Pinpoint the cell where the given text exists, returning its (X, Y) midpoint coordinate. 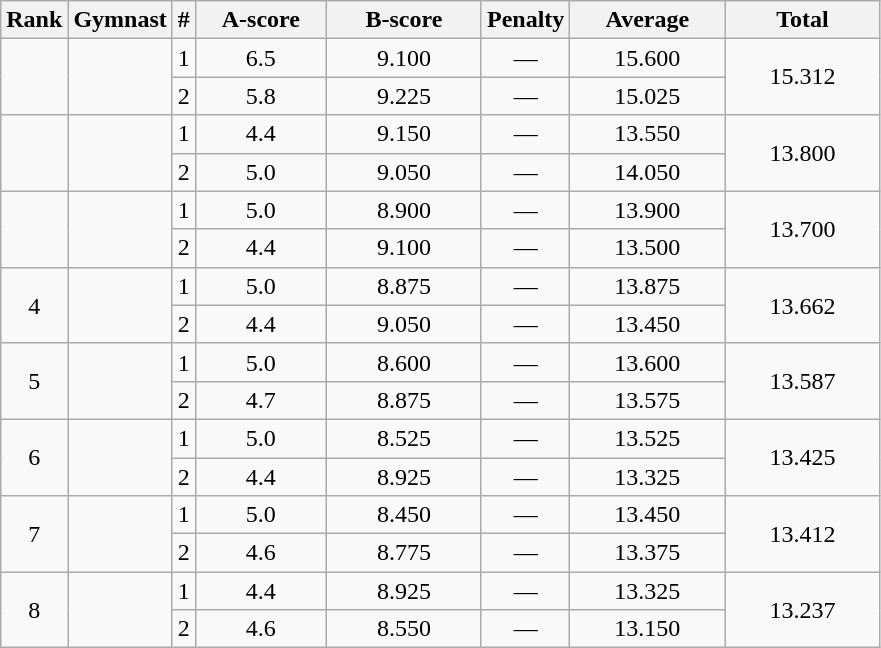
13.237 (802, 610)
B-score (404, 20)
8 (34, 610)
13.425 (802, 457)
5 (34, 381)
15.312 (802, 77)
13.575 (648, 400)
14.050 (648, 172)
8.550 (404, 629)
Total (802, 20)
4 (34, 305)
Gymnast (120, 20)
Average (648, 20)
13.550 (648, 134)
13.900 (648, 210)
8.525 (404, 438)
13.587 (802, 381)
13.525 (648, 438)
15.600 (648, 58)
13.600 (648, 362)
13.412 (802, 534)
13.500 (648, 248)
13.150 (648, 629)
4.7 (260, 400)
# (184, 20)
13.700 (802, 229)
9.150 (404, 134)
13.662 (802, 305)
6 (34, 457)
7 (34, 534)
A-score (260, 20)
8.900 (404, 210)
9.225 (404, 96)
8.450 (404, 515)
6.5 (260, 58)
8.775 (404, 553)
15.025 (648, 96)
5.8 (260, 96)
Penalty (525, 20)
13.375 (648, 553)
13.800 (802, 153)
Rank (34, 20)
13.875 (648, 286)
8.600 (404, 362)
